Pinpoint the cell where the given text exists, returning its (x, y) midpoint coordinate. 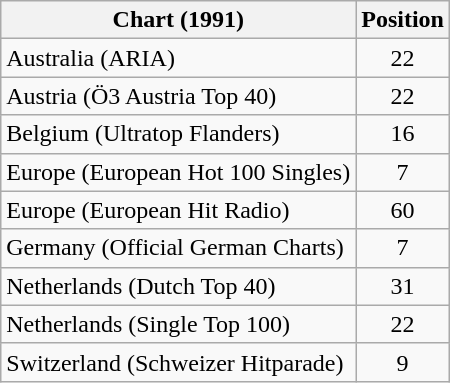
31 (403, 286)
Europe (European Hot 100 Singles) (178, 172)
16 (403, 134)
Switzerland (Schweizer Hitparade) (178, 362)
Netherlands (Single Top 100) (178, 324)
Austria (Ö3 Austria Top 40) (178, 96)
Position (403, 20)
Australia (ARIA) (178, 58)
Belgium (Ultratop Flanders) (178, 134)
Europe (European Hit Radio) (178, 210)
Chart (1991) (178, 20)
Netherlands (Dutch Top 40) (178, 286)
60 (403, 210)
9 (403, 362)
Germany (Official German Charts) (178, 248)
